Locate the cell with the specified text and output its (X, Y) center coordinate. 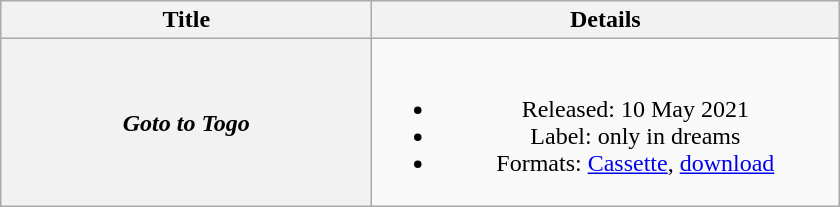
Goto to Togo (186, 122)
Details (606, 20)
Released: 10 May 2021 Label: only in dreamsFormats: Cassette, download (606, 122)
Title (186, 20)
